Identify which cell holds the provided text, then report its (x, y) central coordinate. 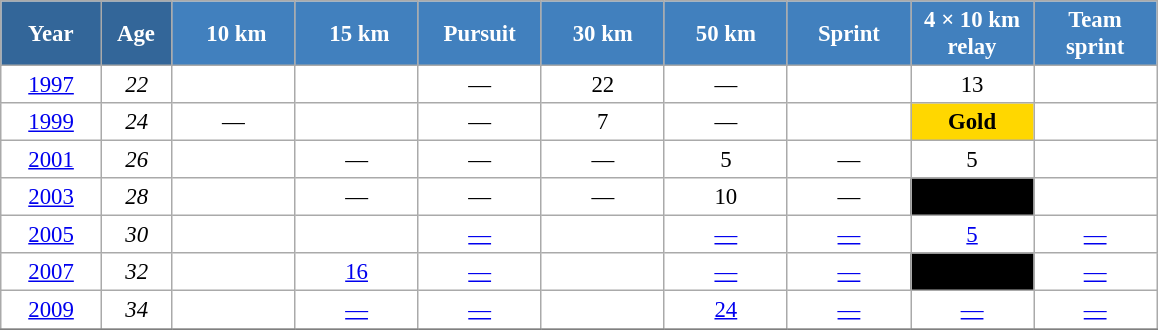
7 (602, 122)
Gold (972, 122)
16 (356, 273)
26 (136, 160)
32 (136, 273)
10 km (234, 34)
4 × 10 km relay (972, 34)
Age (136, 34)
2003 (52, 197)
Year (52, 34)
34 (136, 310)
Pursuit (480, 34)
2007 (52, 273)
2009 (52, 310)
1997 (52, 85)
28 (136, 197)
30 (136, 235)
10 (726, 197)
Team sprint (1096, 34)
50 km (726, 34)
Sprint (848, 34)
30 km (602, 34)
2005 (52, 235)
1999 (52, 122)
13 (972, 85)
15 km (356, 34)
2001 (52, 160)
